Find where the given text appears and provide that cell's center as (X, Y) coordinate. 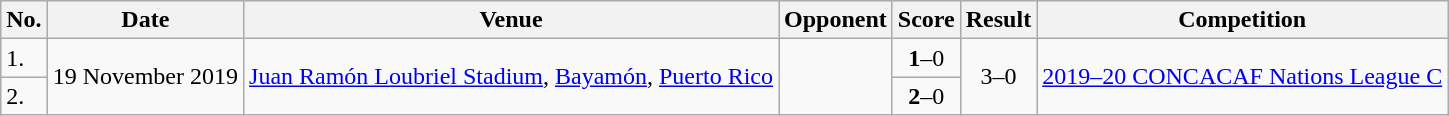
2–0 (926, 96)
1–0 (926, 58)
Competition (1242, 20)
2019–20 CONCACAF Nations League C (1242, 77)
1. (24, 58)
2. (24, 96)
Opponent (836, 20)
Date (145, 20)
Juan Ramón Loubriel Stadium, Bayamón, Puerto Rico (512, 77)
Venue (512, 20)
19 November 2019 (145, 77)
No. (24, 20)
Result (998, 20)
Score (926, 20)
3–0 (998, 77)
